Pinpoint the cell where the given text exists, returning its (X, Y) midpoint coordinate. 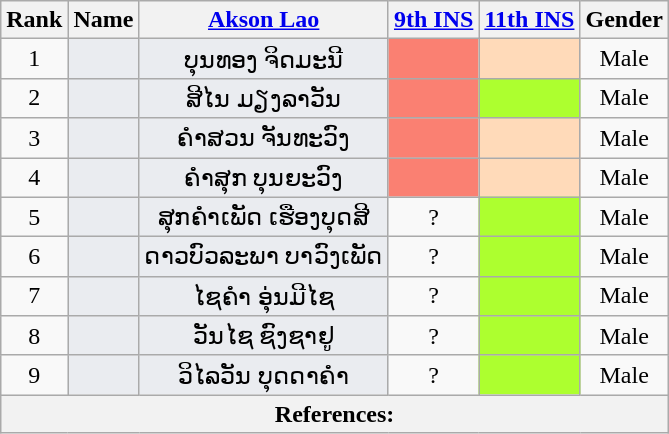
8 (34, 336)
Gender (624, 20)
ຄໍາສຸກ ບຸນຍະວົງ (264, 178)
2 (34, 98)
7 (34, 296)
9 (34, 375)
ສຸກຄໍາເພັດ ເຮືອງບຸດສີ (264, 217)
Rank (34, 20)
ສີໄນ ມຽງລາວັນ (264, 98)
Name (104, 20)
ວິໄລວັນ ບຸດດາຄໍາ (264, 375)
ໄຊຄໍາ ອຸ່ນມີໄຊ (264, 296)
4 (34, 178)
11th INS (530, 20)
ຄໍາສວນ ຈັນທະວົງ (264, 138)
6 (34, 257)
Akson Lao (264, 20)
5 (34, 217)
1 (34, 59)
3 (34, 138)
References: (335, 414)
ບຸນທອງ ຈິດມະນີ (264, 59)
ວັນໄຊ ຊົງຊາຢູ (264, 336)
9th INS (433, 20)
ດາວບົວລະພາ ບາວົງເພັດ (264, 257)
